Pinpoint the cell where the given text exists, returning its (X, Y) midpoint coordinate. 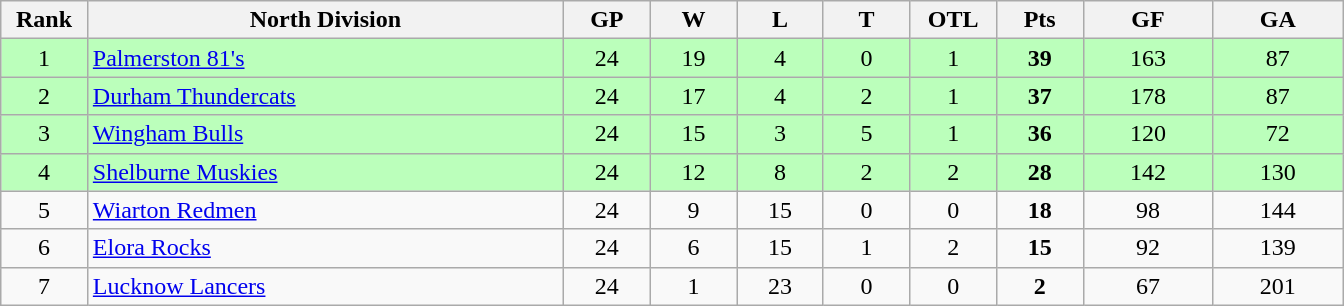
36 (1040, 134)
Wingham Bulls (325, 134)
Wiarton Redmen (325, 210)
23 (780, 286)
98 (1148, 210)
144 (1278, 210)
130 (1278, 172)
L (780, 20)
7 (44, 286)
19 (694, 58)
9 (694, 210)
Lucknow Lancers (325, 286)
T (866, 20)
8 (780, 172)
139 (1278, 248)
GF (1148, 20)
17 (694, 96)
Palmerston 81's (325, 58)
201 (1278, 286)
18 (1040, 210)
GP (608, 20)
Durham Thundercats (325, 96)
37 (1040, 96)
72 (1278, 134)
GA (1278, 20)
North Division (325, 20)
OTL (954, 20)
W (694, 20)
120 (1148, 134)
92 (1148, 248)
Rank (44, 20)
12 (694, 172)
Pts (1040, 20)
Elora Rocks (325, 248)
67 (1148, 286)
178 (1148, 96)
28 (1040, 172)
142 (1148, 172)
39 (1040, 58)
Shelburne Muskies (325, 172)
163 (1148, 58)
